Scan for the cell matching the given text and deliver its [x, y] coordinate at center. 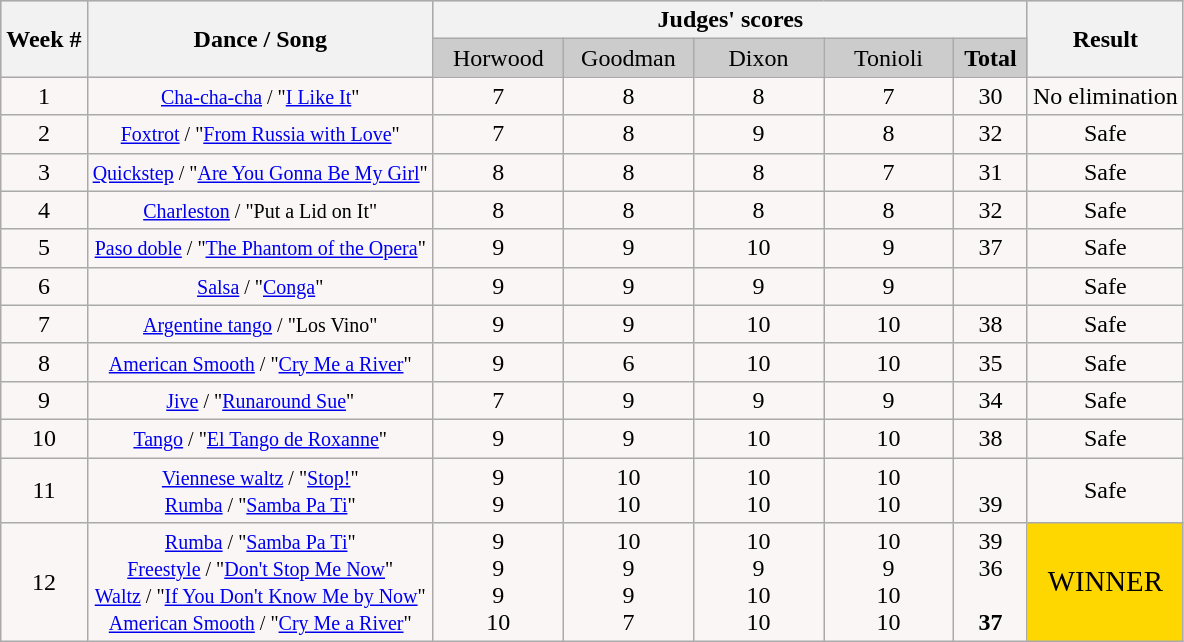
11 [44, 490]
American Smooth / "Cry Me a River" [260, 362]
Jive / "Runaround Sue" [260, 400]
12 [44, 582]
Total [991, 58]
3 [44, 172]
No elimination [1105, 96]
34 [991, 400]
Horwood [498, 58]
99 [498, 490]
35 [991, 362]
4 [44, 210]
Week # [44, 39]
5 [44, 248]
39 [991, 490]
Dixon [758, 58]
Dance / Song [260, 39]
Result [1105, 39]
Viennese waltz / "Stop!" Rumba / "Samba Pa Ti" [260, 490]
Foxtrot / "From Russia with Love" [260, 134]
99910 [498, 582]
Judges' scores [730, 20]
Paso doble / "The Phantom of the Opera" [260, 248]
Quickstep / "Are You Gonna Be My Girl" [260, 172]
WINNER [1105, 582]
Goodman [628, 58]
37 [991, 248]
Cha-cha-cha / "I Like It" [260, 96]
Tango / "El Tango de Roxanne" [260, 438]
30 [991, 96]
Argentine tango / "Los Vino" [260, 324]
Charleston / "Put a Lid on It" [260, 210]
393637 [991, 582]
Tonioli [889, 58]
2 [44, 134]
10997 [628, 582]
1 [44, 96]
Rumba / "Samba Pa Ti" Freestyle / "Don't Stop Me Now" Waltz / "If You Don't Know Me by Now" American Smooth / "Cry Me a River" [260, 582]
Salsa / "Conga" [260, 286]
31 [991, 172]
